Identify which cell holds the provided text, then report its (x, y) central coordinate. 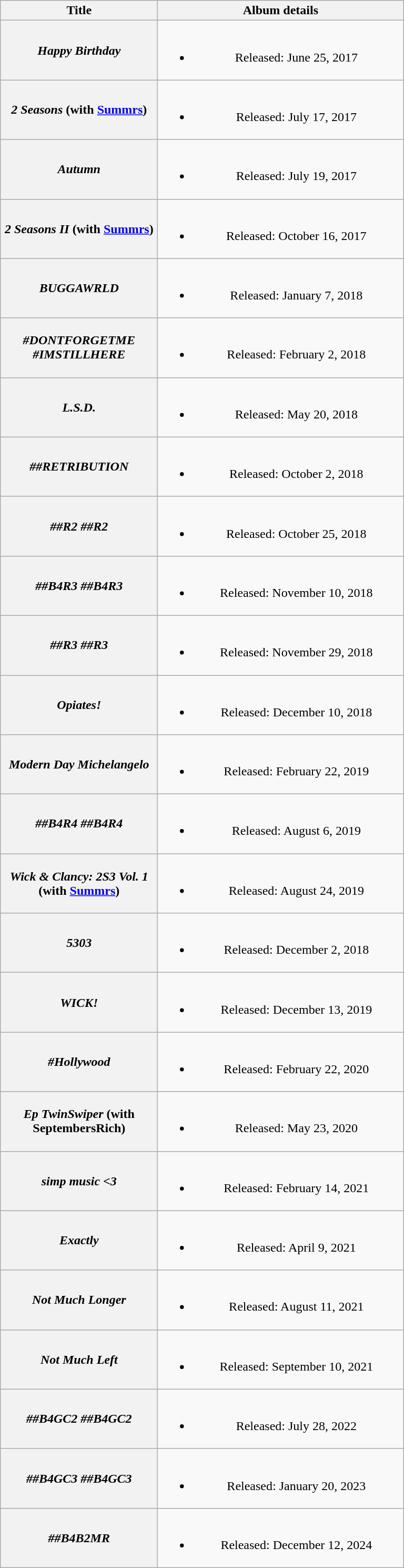
Released: February 22, 2019 (281, 764)
Released: February 2, 2018 (281, 347)
Released: May 23, 2020 (281, 1121)
Released: August 11, 2021 (281, 1300)
Autumn (79, 169)
2 Seasons II (with Summrs) (79, 228)
#Hollywood (79, 1062)
Happy Birthday (79, 51)
2 Seasons (with Summrs) (79, 109)
##B4R4 ##B4R4 (79, 824)
Exactly (79, 1240)
Released: December 10, 2018 (281, 704)
##R2 ##R2 (79, 526)
5303 (79, 943)
Released: July 17, 2017 (281, 109)
#DONTFORGETME #IMSTILLHERE (79, 347)
Released: October 25, 2018 (281, 526)
Released: October 2, 2018 (281, 466)
Released: February 14, 2021 (281, 1181)
Released: February 22, 2020 (281, 1062)
##B4R3 ##B4R3 (79, 585)
##B4GC3 ##B4GC3 (79, 1478)
Released: December 12, 2024 (281, 1538)
Released: April 9, 2021 (281, 1240)
Released: July 28, 2022 (281, 1419)
Released: May 20, 2018 (281, 407)
Released: November 10, 2018 (281, 585)
##B4GC2 ##B4GC2 (79, 1419)
WICK! (79, 1002)
L.S.D. (79, 407)
Released: December 13, 2019 (281, 1002)
Not Much Left (79, 1359)
Released: June 25, 2017 (281, 51)
Released: January 20, 2023 (281, 1478)
Not Much Longer (79, 1300)
##R3 ##R3 (79, 645)
Released: August 6, 2019 (281, 824)
Released: September 10, 2021 (281, 1359)
Released: November 29, 2018 (281, 645)
Title (79, 11)
Modern Day Michelangelo (79, 764)
##RETRIBUTION (79, 466)
Released: January 7, 2018 (281, 288)
simp music <3 (79, 1181)
Released: July 19, 2017 (281, 169)
Released: October 16, 2017 (281, 228)
BUGGAWRLD (79, 288)
Wick & Clancy: 2S3 Vol. 1 (with Summrs) (79, 883)
Opiates! (79, 704)
##B4B2MR (79, 1538)
Album details (281, 11)
Ep TwinSwiper (with SeptembersRich) (79, 1121)
Released: December 2, 2018 (281, 943)
Released: August 24, 2019 (281, 883)
